Pinpoint the cell where the given text exists, returning its (X, Y) midpoint coordinate. 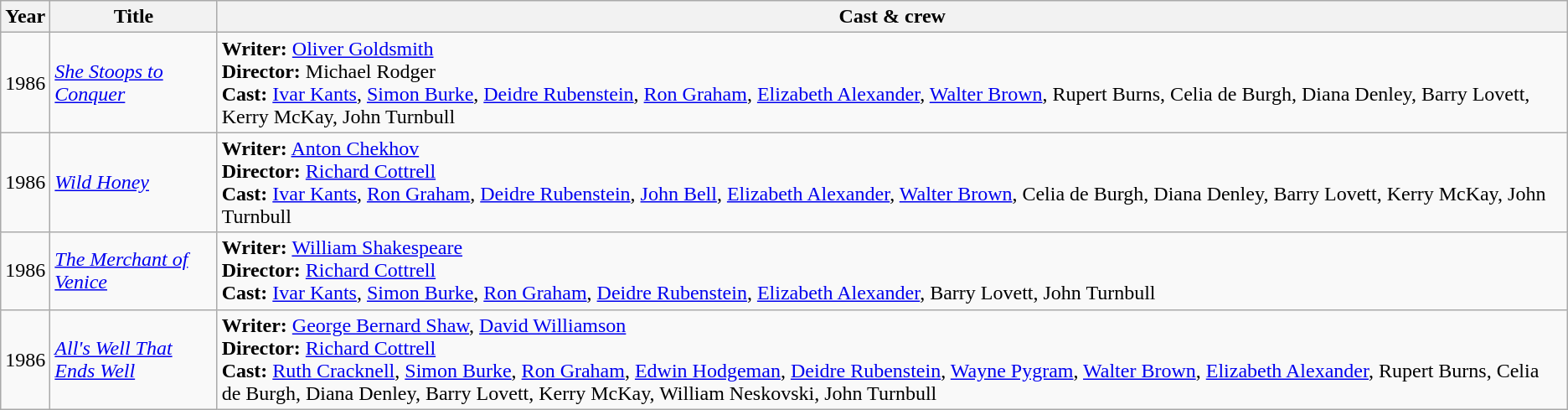
Wild Honey (134, 183)
Title (134, 17)
All's Well That Ends Well (134, 359)
Year (25, 17)
She Stoops to Conquer (134, 82)
Cast & crew (892, 17)
The Merchant of Venice (134, 271)
